Detect which cell encompasses the target text, then output its (x, y) center coordinate. 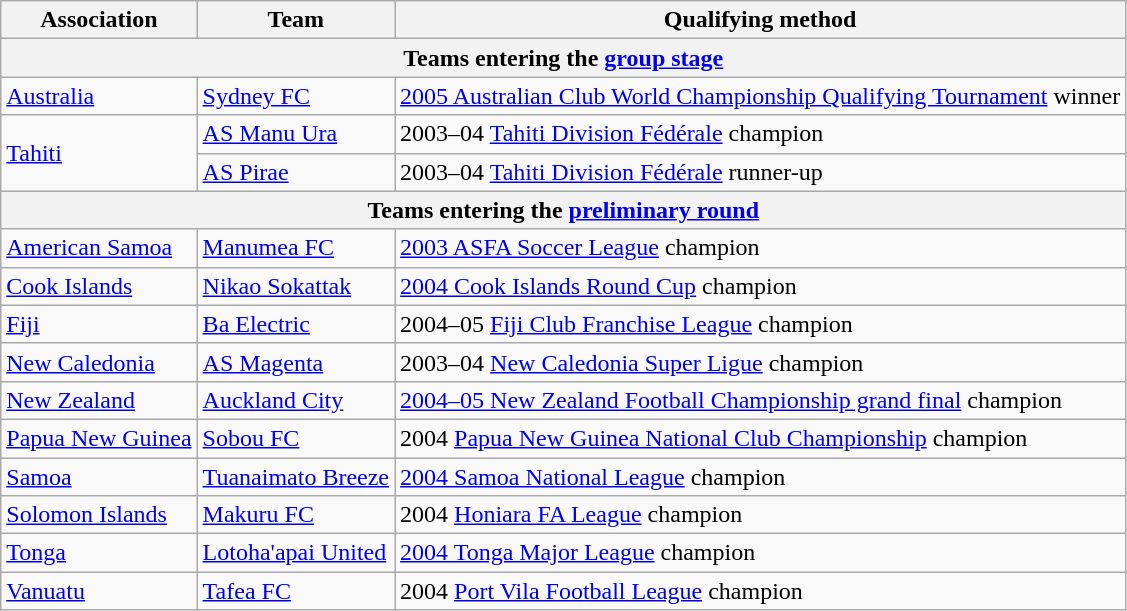
Fiji (99, 324)
Samoa (99, 477)
Solomon Islands (99, 515)
Makuru FC (296, 515)
2004 Samoa National League champion (760, 477)
2004 Cook Islands Round Cup champion (760, 286)
Team (296, 20)
2003–04 New Caledonia Super Ligue champion (760, 362)
Ba Electric (296, 324)
Tuanaimato Breeze (296, 477)
AS Magenta (296, 362)
AS Pirae (296, 172)
Manumea FC (296, 248)
New Caledonia (99, 362)
2004 Tonga Major League champion (760, 553)
Sydney FC (296, 96)
2004 Port Vila Football League champion (760, 591)
2003 ASFA Soccer League champion (760, 248)
Vanuatu (99, 591)
Tonga (99, 553)
Teams entering the group stage (564, 58)
Teams entering the preliminary round (564, 210)
2005 Australian Club World Championship Qualifying Tournament winner (760, 96)
Tafea FC (296, 591)
New Zealand (99, 400)
2003–04 Tahiti Division Fédérale champion (760, 134)
2004–05 New Zealand Football Championship grand final champion (760, 400)
2004 Honiara FA League champion (760, 515)
Nikao Sokattak (296, 286)
Association (99, 20)
AS Manu Ura (296, 134)
2004 Papua New Guinea National Club Championship champion (760, 438)
Papua New Guinea (99, 438)
Australia (99, 96)
2004–05 Fiji Club Franchise League champion (760, 324)
Tahiti (99, 153)
Cook Islands (99, 286)
Sobou FC (296, 438)
Qualifying method (760, 20)
2003–04 Tahiti Division Fédérale runner-up (760, 172)
Auckland City (296, 400)
Lotoha'apai United (296, 553)
American Samoa (99, 248)
